Capture the cell that displays the provided text and extract its (X, Y) central coordinate. 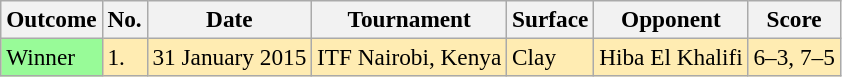
ITF Nairobi, Kenya (410, 57)
Winner (52, 57)
Surface (550, 19)
1. (124, 57)
Outcome (52, 19)
Tournament (410, 19)
No. (124, 19)
6–3, 7–5 (794, 57)
Score (794, 19)
Date (230, 19)
Clay (550, 57)
31 January 2015 (230, 57)
Opponent (671, 19)
Hiba El Khalifi (671, 57)
